Capture the cell that displays the provided text and extract its [X, Y] central coordinate. 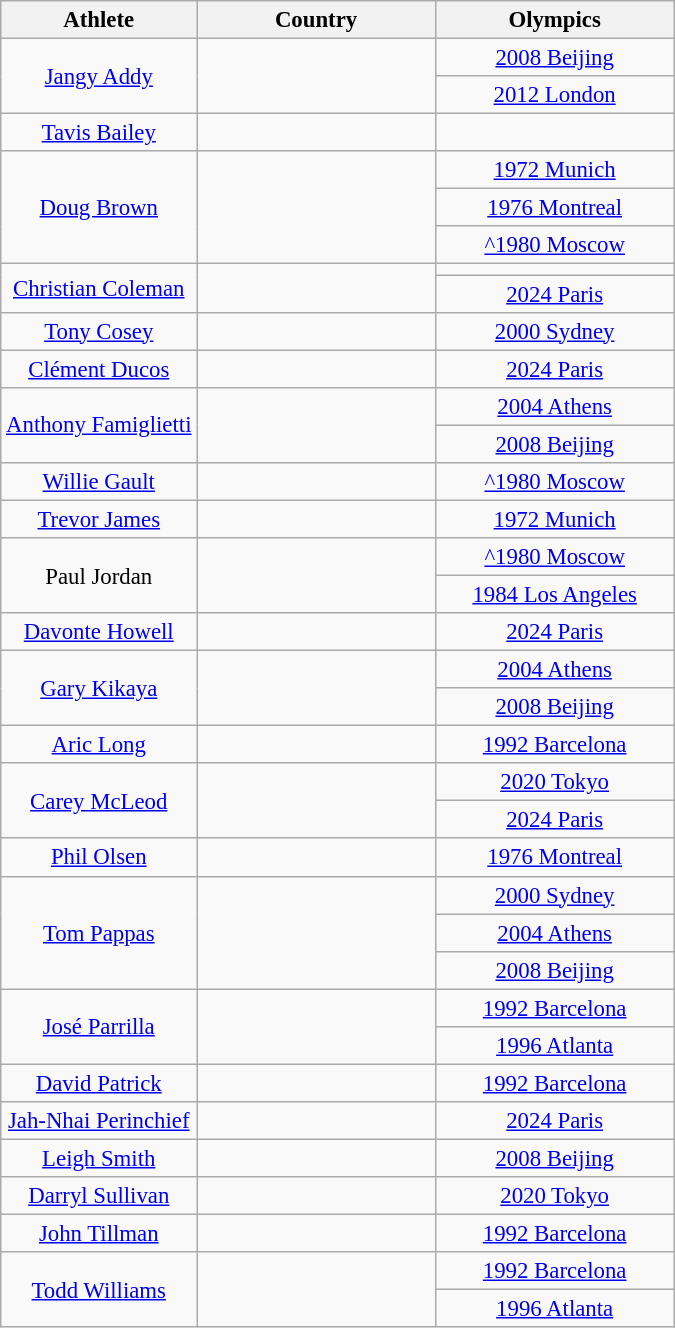
Jah-Nhai Perinchief [99, 1121]
Willie Gault [99, 482]
Tony Cosey [99, 331]
Tavis Bailey [99, 133]
José Parrilla [99, 1026]
Olympics [554, 20]
Athlete [99, 20]
Darryl Sullivan [99, 1196]
Trevor James [99, 519]
Country [316, 20]
Carey McLeod [99, 800]
Tom Pappas [99, 932]
Doug Brown [99, 208]
Clément Ducos [99, 369]
Paul Jordan [99, 576]
Todd Williams [99, 1290]
Davonte Howell [99, 632]
Jangy Addy [99, 76]
1984 Los Angeles [554, 594]
John Tillman [99, 1234]
Christian Coleman [99, 288]
2012 London [554, 95]
Phil Olsen [99, 858]
Anthony Famiglietti [99, 424]
David Patrick [99, 1083]
Aric Long [99, 745]
Leigh Smith [99, 1158]
Gary Kikaya [99, 688]
